Provide the [X, Y] coordinate of the cell's center where the given text is located.  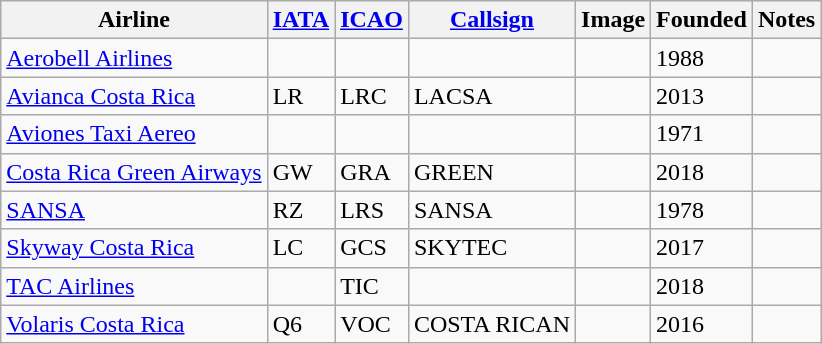
1988 [702, 58]
GREEN [492, 172]
LC [301, 248]
GRA [372, 172]
Notes [786, 20]
Skyway Costa Rica [134, 248]
2017 [702, 248]
2013 [702, 96]
LR [301, 96]
GCS [372, 248]
Q6 [301, 324]
Founded [702, 20]
Avianca Costa Rica [134, 96]
Costa Rica Green Airways [134, 172]
LRS [372, 210]
VOC [372, 324]
1971 [702, 134]
TAC Airlines [134, 286]
IATA [301, 20]
1978 [702, 210]
SKYTEC [492, 248]
ICAO [372, 20]
LRC [372, 96]
2016 [702, 324]
Volaris Costa Rica [134, 324]
Aviones Taxi Aereo [134, 134]
Callsign [492, 20]
Airline [134, 20]
RZ [301, 210]
GW [301, 172]
Aerobell Airlines [134, 58]
LACSA [492, 96]
COSTA RICAN [492, 324]
TIC [372, 286]
Image [614, 20]
